Capture the cell that displays the provided text and extract its (x, y) central coordinate. 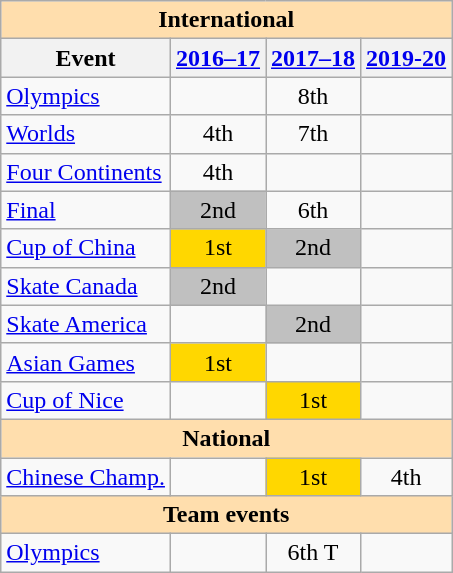
6th T (314, 553)
Four Continents (86, 172)
Team events (226, 515)
Worlds (86, 134)
Asian Games (86, 362)
Skate America (86, 324)
7th (314, 134)
2017–18 (314, 58)
Final (86, 210)
2019-20 (406, 58)
Event (86, 58)
Chinese Champ. (86, 477)
8th (314, 96)
National (226, 438)
6th (314, 210)
International (226, 20)
Cup of China (86, 248)
Cup of Nice (86, 400)
Skate Canada (86, 286)
2016–17 (218, 58)
